Determine the [X, Y] coordinate at the center of the cell enclosing the given text.  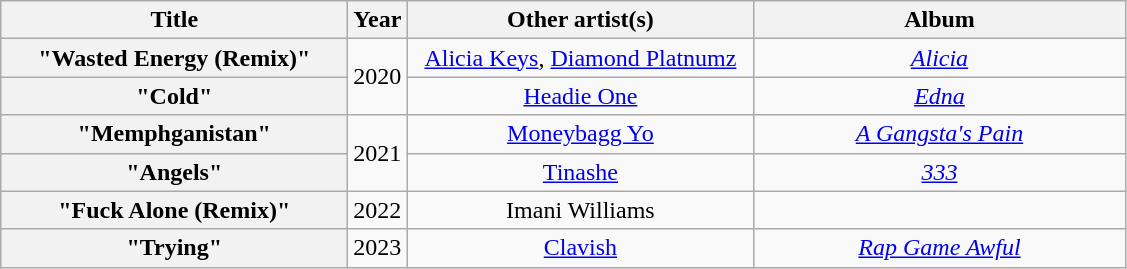
Rap Game Awful [940, 248]
Imani Williams [580, 210]
2023 [378, 248]
Title [174, 20]
Year [378, 20]
Alicia Keys, Diamond Platnumz [580, 58]
"Angels" [174, 172]
333 [940, 172]
Moneybagg Yo [580, 134]
Alicia [940, 58]
Album [940, 20]
2021 [378, 153]
2020 [378, 77]
"Cold" [174, 96]
Tinashe [580, 172]
"Fuck Alone (Remix)" [174, 210]
"Trying" [174, 248]
Edna [940, 96]
"Memphganistan" [174, 134]
2022 [378, 210]
A Gangsta's Pain [940, 134]
Headie One [580, 96]
Other artist(s) [580, 20]
Clavish [580, 248]
"Wasted Energy (Remix)" [174, 58]
